Pinpoint the cell where the given text exists, returning its (x, y) midpoint coordinate. 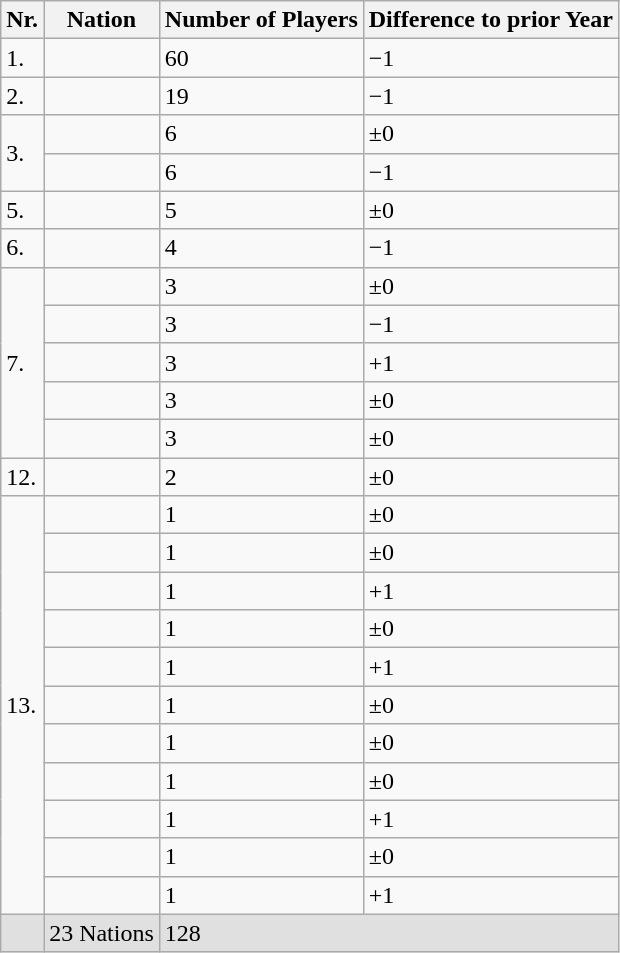
Nation (102, 20)
4 (261, 248)
60 (261, 58)
7. (22, 362)
2. (22, 96)
Number of Players (261, 20)
6. (22, 248)
3. (22, 153)
5 (261, 210)
2 (261, 477)
5. (22, 210)
Difference to prior Year (490, 20)
12. (22, 477)
23 Nations (102, 933)
1. (22, 58)
128 (388, 933)
19 (261, 96)
Nr. (22, 20)
13. (22, 706)
